Return (x, y) of the center of cell containing provided text 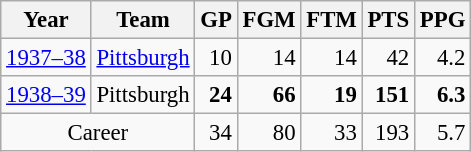
10 (216, 58)
GP (216, 20)
19 (332, 95)
33 (332, 133)
4.2 (443, 58)
24 (216, 95)
Year (46, 20)
34 (216, 133)
193 (388, 133)
42 (388, 58)
151 (388, 95)
FGM (269, 20)
5.7 (443, 133)
1937–38 (46, 58)
1938–39 (46, 95)
FTM (332, 20)
80 (269, 133)
Career (98, 133)
6.3 (443, 95)
PPG (443, 20)
Team (143, 20)
66 (269, 95)
PTS (388, 20)
